Provide the [x, y] coordinate of the cell's center where the given text is located.  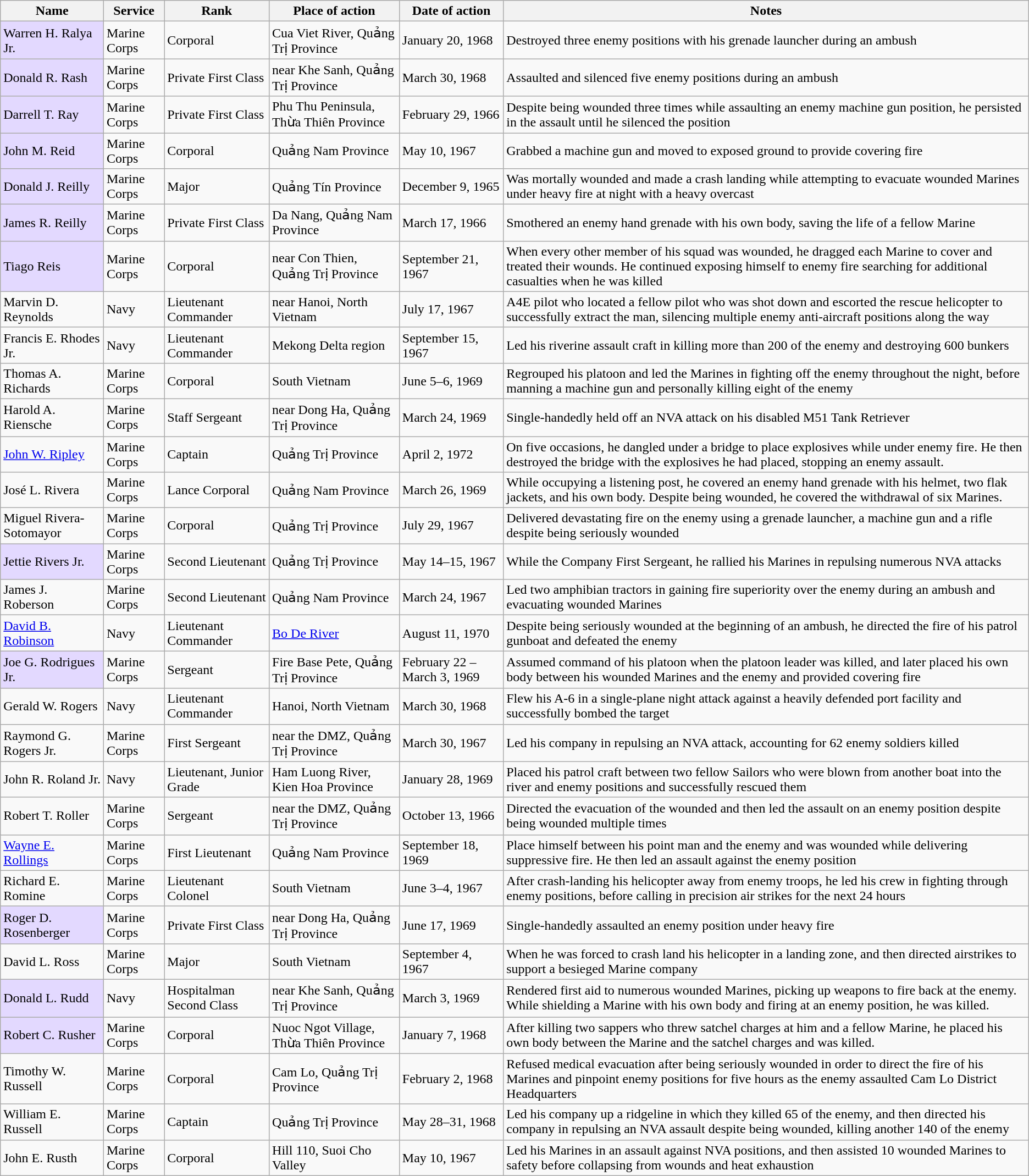
Marvin D. Reynolds [52, 309]
Placed his patrol craft between two fellow Sailors who were blown from another boat into the river and enemy positions and successfully rescued them [766, 780]
Robert C. Rusher [52, 1036]
Darrell T. Ray [52, 114]
May 14–15, 1967 [451, 562]
March 17, 1966 [451, 223]
David B. Robinson [52, 633]
John E. Rusth [52, 1158]
José L. Rivera [52, 490]
Phu Thu Peninsula, Thừa Thiên Province [334, 114]
Roger D. Rosenberger [52, 925]
Thomas A. Richards [52, 380]
Bo De River [334, 633]
Miguel Rivera-Sotomayor [52, 526]
John M. Reid [52, 151]
Donald L. Rudd [52, 998]
Timothy W. Russell [52, 1079]
January 20, 1968 [451, 40]
Lance Corporal [217, 490]
Harold A. Riensche [52, 417]
near Hanoi, North Vietnam [334, 309]
Mekong Delta region [334, 345]
Rank [217, 11]
First Sergeant [217, 743]
Directed the evacuation of the wounded and then led the assault on an enemy position despite being wounded multiple times [766, 816]
James R. Reilly [52, 223]
March 30, 1967 [451, 743]
Cua Viet River, Quảng Trị Province [334, 40]
Ham Luong River, Kien Hoa Province [334, 780]
July 29, 1967 [451, 526]
September 18, 1969 [451, 852]
First Lieutenant [217, 852]
Nuoc Ngot Village, Thừa Thiên Province [334, 1036]
October 13, 1966 [451, 816]
John W. Ripley [52, 454]
Hill 110, Suoi Cho Valley [334, 1158]
Lieutenant Colonel [217, 888]
Flew his A-6 in a single-plane night attack against a heavily defended port facility and successfully bombed the target [766, 706]
Richard E. Romine [52, 888]
January 7, 1968 [451, 1036]
Warren H. Ralya Jr. [52, 40]
Jettie Rivers Jr. [52, 562]
Raymond G. Rogers Jr. [52, 743]
Led his riverine assault craft in killing more than 200 of the enemy and destroying 600 bunkers [766, 345]
April 2, 1972 [451, 454]
Robert T. Roller [52, 816]
Hospitalman Second Class [217, 998]
Despite being wounded three times while assaulting an enemy machine gun position, he persisted in the assault until he silenced the position [766, 114]
Quảng Tín Province [334, 187]
September 4, 1967 [451, 961]
Delivered devastating fire on the enemy using a grenade launcher, a machine gun and a rifle despite being seriously wounded [766, 526]
David L. Ross [52, 961]
near Con Thien, Quảng Trị Province [334, 266]
Date of action [451, 11]
March 3, 1969 [451, 998]
March 26, 1969 [451, 490]
Hanoi, North Vietnam [334, 706]
July 17, 1967 [451, 309]
Service [134, 11]
February 2, 1968 [451, 1079]
March 24, 1967 [451, 597]
Staff Sergeant [217, 417]
Led his company in repulsing an NVA attack, accounting for 62 enemy soldiers killed [766, 743]
Lieutenant, Junior Grade [217, 780]
June 17, 1969 [451, 925]
John R. Roland Jr. [52, 780]
When he was forced to crash land his helicopter in a landing zone, and then directed airstrikes to support a besieged Marine company [766, 961]
May 28–31, 1968 [451, 1122]
Tiago Reis [52, 266]
Smothered an enemy hand grenade with his own body, saving the life of a fellow Marine [766, 223]
Despite being seriously wounded at the beginning of an ambush, he directed the fire of his patrol gunboat and defeated the enemy [766, 633]
Single-handedly held off an NVA attack on his disabled M51 Tank Retriever [766, 417]
August 11, 1970 [451, 633]
Led his Marines in an assault against NVA positions, and then assisted 10 wounded Marines to safety before collapsing from wounds and heat exhaustion [766, 1158]
Gerald W. Rogers [52, 706]
Notes [766, 11]
Fire Base Pete, Quảng Trị Province [334, 670]
Joe G. Rodrigues Jr. [52, 670]
June 5–6, 1969 [451, 380]
January 28, 1969 [451, 780]
September 21, 1967 [451, 266]
Assaulted and silenced five enemy positions during an ambush [766, 78]
Destroyed three enemy positions with his grenade launcher during an ambush [766, 40]
William E. Russell [52, 1122]
Was mortally wounded and made a crash landing while attempting to evacuate wounded Marines under heavy fire at night with a heavy overcast [766, 187]
Francis E. Rhodes Jr. [52, 345]
Place of action [334, 11]
Name [52, 11]
June 3–4, 1967 [451, 888]
Wayne E. Rollings [52, 852]
February 29, 1966 [451, 114]
Da Nang, Quảng Nam Province [334, 223]
March 24, 1969 [451, 417]
While the Company First Sergeant, he rallied his Marines in repulsing numerous NVA attacks [766, 562]
Donald J. Reilly [52, 187]
Cam Lo, Quảng Trị Province [334, 1079]
December 9, 1965 [451, 187]
Donald R. Rash [52, 78]
Grabbed a machine gun and moved to exposed ground to provide covering fire [766, 151]
September 15, 1967 [451, 345]
February 22 – March 3, 1969 [451, 670]
Single-handedly assaulted an enemy position under heavy fire [766, 925]
James J. Roberson [52, 597]
Led two amphibian tractors in gaining fire superiority over the enemy during an ambush and evacuating wounded Marines [766, 597]
